Identify which cell holds the provided text, then report its (X, Y) central coordinate. 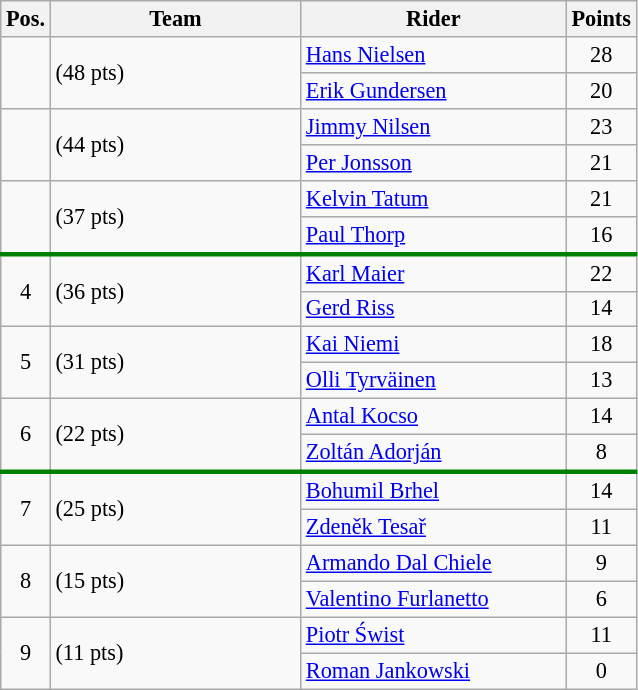
Zdeněk Tesař (434, 527)
Jimmy Nilsen (434, 126)
5 (26, 363)
Erik Gundersen (434, 90)
(22 pts) (175, 436)
Antal Kocso (434, 417)
Per Jonsson (434, 162)
(36 pts) (175, 290)
Points (601, 19)
(44 pts) (175, 144)
Roman Jankowski (434, 671)
Karl Maier (434, 272)
4 (26, 290)
Pos. (26, 19)
13 (601, 381)
Valentino Furlanetto (434, 599)
(48 pts) (175, 73)
20 (601, 90)
(37 pts) (175, 216)
18 (601, 345)
16 (601, 234)
7 (26, 508)
Piotr Świst (434, 635)
Bohumil Brhel (434, 490)
Kelvin Tatum (434, 198)
Zoltán Adorján (434, 452)
Gerd Riss (434, 309)
(15 pts) (175, 581)
Kai Niemi (434, 345)
Team (175, 19)
Paul Thorp (434, 234)
Armando Dal Chiele (434, 563)
(25 pts) (175, 508)
22 (601, 272)
Rider (434, 19)
Hans Nielsen (434, 55)
(31 pts) (175, 363)
23 (601, 126)
(11 pts) (175, 653)
0 (601, 671)
Olli Tyrväinen (434, 381)
28 (601, 55)
